Provide the [X, Y] coordinate of the cell's center where the given text is located.  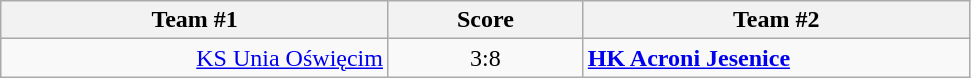
Team #1 [195, 20]
Team #2 [776, 20]
KS Unia Oświęcim [195, 58]
HK Acroni Jesenice [776, 58]
Score [485, 20]
3:8 [485, 58]
